Output the [x, y] coordinate of the center of the cell containing the given text.  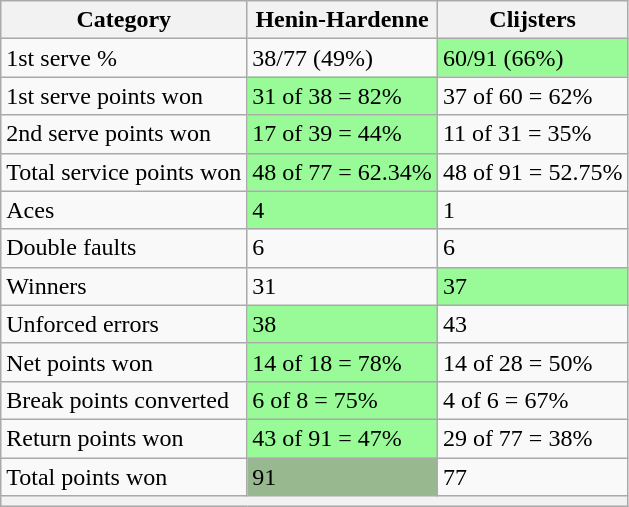
2nd serve points won [124, 134]
Category [124, 20]
31 of 38 = 82% [342, 96]
Henin-Hardenne [342, 20]
Winners [124, 286]
29 of 77 = 38% [532, 438]
1 [532, 210]
37 of 60 = 62% [532, 96]
31 [342, 286]
77 [532, 477]
Total points won [124, 477]
Clijsters [532, 20]
6 of 8 = 75% [342, 400]
14 of 28 = 50% [532, 362]
37 [532, 286]
4 of 6 = 67% [532, 400]
Net points won [124, 362]
91 [342, 477]
Total service points won [124, 172]
Unforced errors [124, 324]
48 of 77 = 62.34% [342, 172]
17 of 39 = 44% [342, 134]
Break points converted [124, 400]
43 [532, 324]
Return points won [124, 438]
1st serve % [124, 58]
60/91 (66%) [532, 58]
43 of 91 = 47% [342, 438]
38 [342, 324]
11 of 31 = 35% [532, 134]
4 [342, 210]
Double faults [124, 248]
38/77 (49%) [342, 58]
1st serve points won [124, 96]
14 of 18 = 78% [342, 362]
48 of 91 = 52.75% [532, 172]
Aces [124, 210]
